Search for the cell housing the specified text and yield its [x, y] center coordinate. 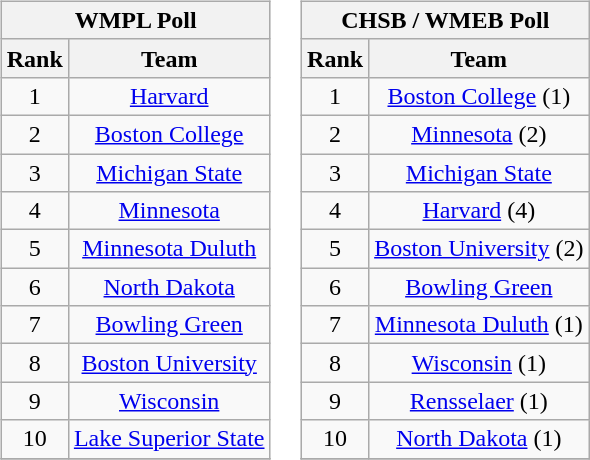
WMPL Poll [136, 20]
Harvard [169, 96]
Boston University (2) [479, 249]
Wisconsin [169, 401]
Minnesota Duluth (1) [479, 325]
Harvard (4) [479, 211]
Wisconsin (1) [479, 363]
North Dakota [169, 287]
CHSB / WMEB Poll [446, 20]
Boston University [169, 363]
Boston College [169, 134]
Rensselaer (1) [479, 401]
Boston College (1) [479, 96]
Minnesota [169, 211]
Minnesota (2) [479, 134]
Lake Superior State [169, 439]
Minnesota Duluth [169, 249]
North Dakota (1) [479, 439]
